For the text-containing cell, return its midpoint in (x, y) coordinate format. 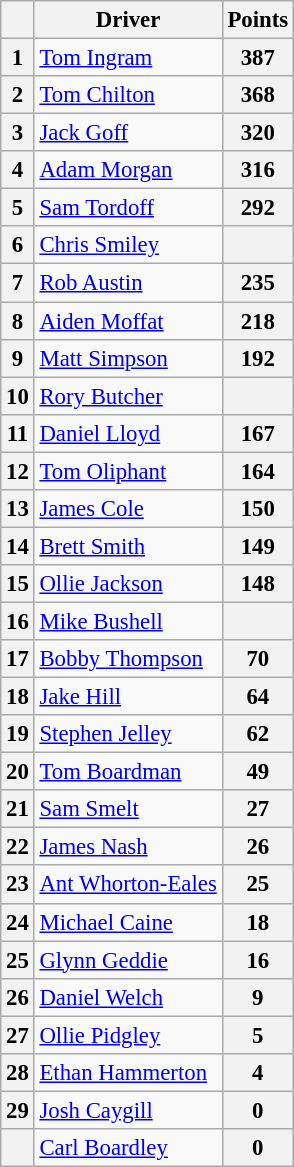
22 (18, 847)
Stephen Jelley (128, 734)
Adam Morgan (128, 170)
Sam Tordoff (128, 208)
Ant Whorton-Eales (128, 885)
Aiden Moffat (128, 321)
10 (18, 396)
Ollie Pidgley (128, 1035)
218 (258, 321)
292 (258, 208)
Driver (128, 20)
2 (18, 95)
13 (18, 509)
368 (258, 95)
Matt Simpson (128, 358)
6 (18, 245)
14 (18, 546)
Tom Ingram (128, 58)
148 (258, 584)
Points (258, 20)
19 (18, 734)
Bobby Thompson (128, 659)
164 (258, 471)
Daniel Lloyd (128, 433)
17 (18, 659)
Ethan Hammerton (128, 1073)
7 (18, 283)
1 (18, 58)
192 (258, 358)
Rob Austin (128, 283)
387 (258, 58)
62 (258, 734)
James Nash (128, 847)
Rory Butcher (128, 396)
8 (18, 321)
316 (258, 170)
Jack Goff (128, 133)
20 (18, 772)
29 (18, 1110)
28 (18, 1073)
Tom Boardman (128, 772)
149 (258, 546)
64 (258, 697)
Glynn Geddie (128, 960)
Sam Smelt (128, 809)
12 (18, 471)
Brett Smith (128, 546)
235 (258, 283)
3 (18, 133)
Tom Oliphant (128, 471)
15 (18, 584)
167 (258, 433)
23 (18, 885)
Ollie Jackson (128, 584)
70 (258, 659)
Josh Caygill (128, 1110)
11 (18, 433)
Jake Hill (128, 697)
49 (258, 772)
Michael Caine (128, 922)
320 (258, 133)
150 (258, 509)
Carl Boardley (128, 1148)
Daniel Welch (128, 997)
Chris Smiley (128, 245)
24 (18, 922)
James Cole (128, 509)
21 (18, 809)
Mike Bushell (128, 621)
Tom Chilton (128, 95)
